For the text-containing cell, return its midpoint in (X, Y) coordinate format. 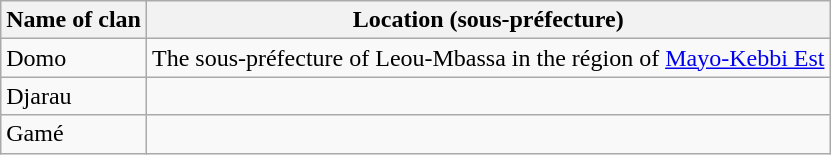
Domo (74, 58)
The sous-préfecture of Leou-Mbassa in the région of Mayo-Kebbi Est (488, 58)
Location (sous-préfecture) (488, 20)
Gamé (74, 134)
Name of clan (74, 20)
Djarau (74, 96)
